Detect which cell encompasses the target text, then output its [x, y] center coordinate. 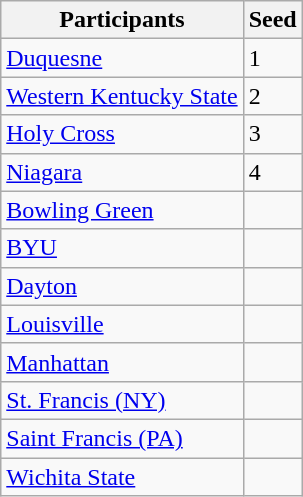
Manhattan [122, 362]
Duquesne [122, 58]
Saint Francis (PA) [122, 438]
BYU [122, 248]
2 [272, 96]
1 [272, 58]
Participants [122, 20]
St. Francis (NY) [122, 400]
Dayton [122, 286]
Wichita State [122, 477]
Seed [272, 20]
Holy Cross [122, 134]
Bowling Green [122, 210]
Niagara [122, 172]
4 [272, 172]
Western Kentucky State [122, 96]
Louisville [122, 324]
3 [272, 134]
